Search for the cell housing the specified text and yield its [x, y] center coordinate. 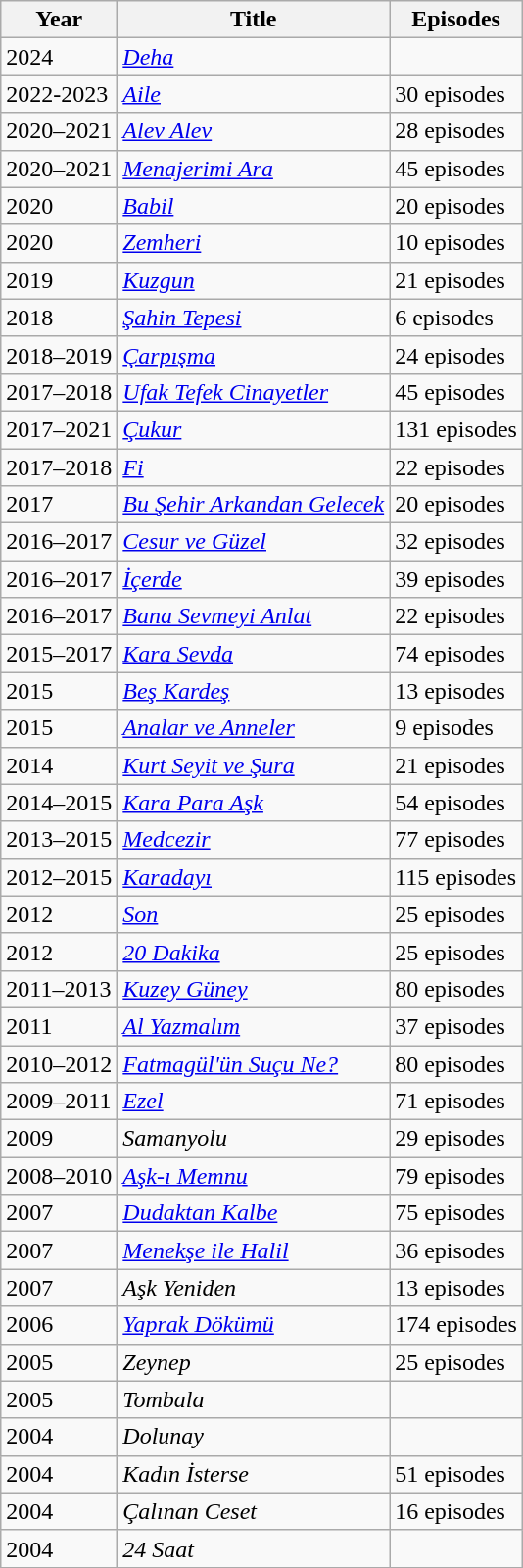
Dudaktan Kalbe [254, 1213]
24 episodes [456, 355]
54 episodes [456, 803]
32 episodes [456, 542]
2009 [59, 1139]
37 episodes [456, 1026]
Şahin Tepesi [254, 318]
Bana Sevmeyi Anlat [254, 616]
Çukur [254, 429]
Deha [254, 57]
2011–2013 [59, 989]
Dolunay [254, 1437]
2011 [59, 1026]
Kurt Seyit ve Şura [254, 765]
2006 [59, 1325]
Aşk Yeniden [254, 1288]
16 episodes [456, 1511]
Kara Sevda [254, 654]
Karadayı [254, 877]
174 episodes [456, 1325]
Ufak Tefek Cinayetler [254, 392]
39 episodes [456, 579]
Aşk-ı Memnu [254, 1176]
Çarpışma [254, 355]
2019 [59, 280]
2017 [59, 505]
Menajerimi Ara [254, 169]
Zeynep [254, 1362]
2013–2015 [59, 840]
2018 [59, 318]
Ezel [254, 1102]
131 episodes [456, 429]
2014–2015 [59, 803]
Medcezir [254, 840]
Menekşe ile Halil [254, 1250]
2024 [59, 57]
Title [254, 20]
Samanyolu [254, 1139]
Kadın İsterse [254, 1474]
Tombala [254, 1399]
Fatmagül'ün Suçu Ne? [254, 1063]
Analar ve Anneler [254, 728]
77 episodes [456, 840]
Al Yazmalım [254, 1026]
2009–2011 [59, 1102]
74 episodes [456, 654]
20 Dakika [254, 952]
Kara Para Aşk [254, 803]
Kuzey Güney [254, 989]
71 episodes [456, 1102]
Yaprak Dökümü [254, 1325]
2014 [59, 765]
10 episodes [456, 243]
Year [59, 20]
9 episodes [456, 728]
79 episodes [456, 1176]
Fi [254, 467]
Çalınan Ceset [254, 1511]
51 episodes [456, 1474]
Episodes [456, 20]
Aile [254, 94]
Babil [254, 206]
Son [254, 914]
Beş Kardeş [254, 691]
2017–2021 [59, 429]
Cesur ve Güzel [254, 542]
115 episodes [456, 877]
İçerde [254, 579]
2008–2010 [59, 1176]
6 episodes [456, 318]
Kuzgun [254, 280]
2022-2023 [59, 94]
75 episodes [456, 1213]
28 episodes [456, 131]
2010–2012 [59, 1063]
2018–2019 [59, 355]
30 episodes [456, 94]
Bu Şehir Arkandan Gelecek [254, 505]
2012–2015 [59, 877]
24 Saat [254, 1548]
29 episodes [456, 1139]
Alev Alev [254, 131]
36 episodes [456, 1250]
2015–2017 [59, 654]
Zemheri [254, 243]
